Find where the given text appears and provide that cell's center as [x, y] coordinate. 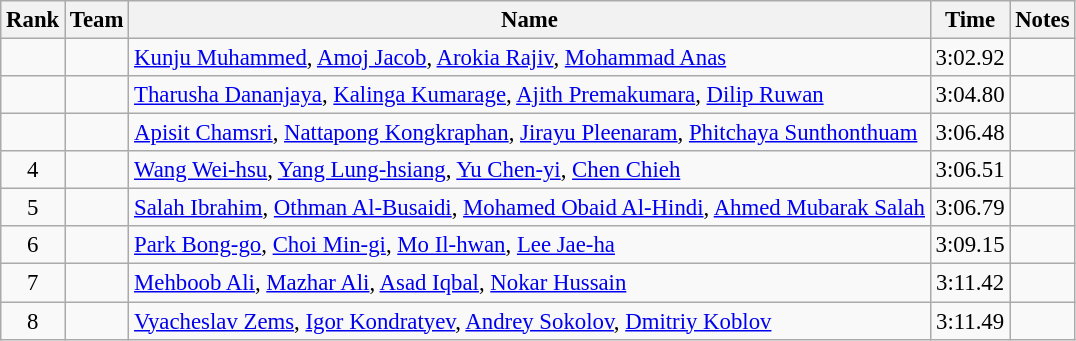
3:06.48 [970, 133]
Apisit Chamsri, Nattapong Kongkraphan, Jirayu Pleenaram, Phitchaya Sunthonthuam [530, 133]
6 [33, 245]
Notes [1042, 20]
3:11.42 [970, 283]
3:02.92 [970, 58]
Kunju Muhammed, Amoj Jacob, Arokia Rajiv, Mohammad Anas [530, 58]
3:06.51 [970, 170]
3:04.80 [970, 95]
Salah Ibrahim, Othman Al-Busaidi, Mohamed Obaid Al-Hindi, Ahmed Mubarak Salah [530, 208]
5 [33, 208]
Team [97, 20]
4 [33, 170]
Name [530, 20]
7 [33, 283]
Rank [33, 20]
Wang Wei-hsu, Yang Lung-hsiang, Yu Chen-yi, Chen Chieh [530, 170]
8 [33, 321]
Tharusha Dananjaya, Kalinga Kumarage, Ajith Premakumara, Dilip Ruwan [530, 95]
Mehboob Ali, Mazhar Ali, Asad Iqbal, Nokar Hussain [530, 283]
3:06.79 [970, 208]
Park Bong-go, Choi Min-gi, Mo Il-hwan, Lee Jae-ha [530, 245]
3:09.15 [970, 245]
3:11.49 [970, 321]
Time [970, 20]
Vyacheslav Zems, Igor Kondratyev, Andrey Sokolov, Dmitriy Koblov [530, 321]
